Find where the given text appears and provide that cell's center as (x, y) coordinate. 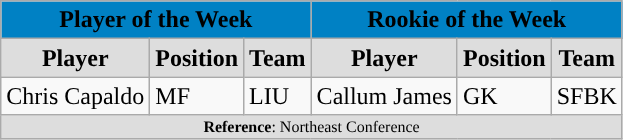
Rookie of the Week (466, 20)
Callum James (384, 96)
LIU (278, 96)
Chris Capaldo (76, 96)
GK (504, 96)
Reference: Northeast Conference (312, 127)
Player of the Week (156, 20)
MF (197, 96)
SFBK (586, 96)
